Scan for the cell matching the given text and deliver its [X, Y] coordinate at center. 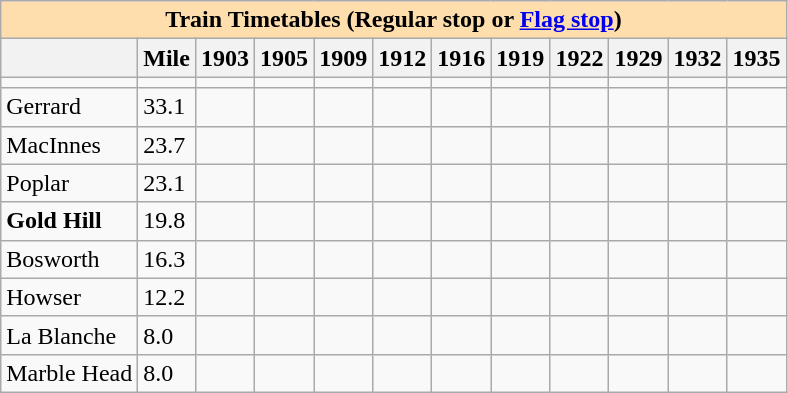
1905 [284, 58]
Gerrard [70, 107]
1919 [520, 58]
1916 [462, 58]
16.3 [167, 259]
Mile [167, 58]
1929 [638, 58]
Poplar [70, 183]
Marble Head [70, 373]
1932 [698, 58]
Bosworth [70, 259]
1922 [580, 58]
33.1 [167, 107]
23.1 [167, 183]
La Blanche [70, 335]
Train Timetables (Regular stop or Flag stop) [394, 20]
19.8 [167, 221]
Gold Hill [70, 221]
12.2 [167, 297]
23.7 [167, 145]
1935 [756, 58]
Howser [70, 297]
MacInnes [70, 145]
1903 [224, 58]
1909 [344, 58]
1912 [402, 58]
